For the text-containing cell, return its midpoint in [X, Y] coordinate format. 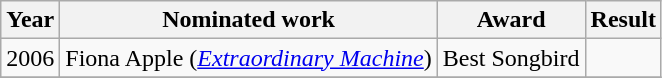
Nominated work [248, 20]
Result [623, 20]
Year [30, 20]
Best Songbird [511, 58]
2006 [30, 58]
Fiona Apple (Extraordinary Machine) [248, 58]
Award [511, 20]
